Locate the cell with the specified text and output its (x, y) center coordinate. 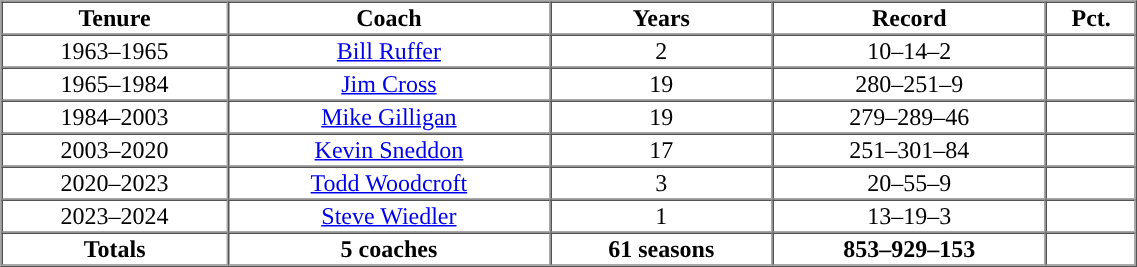
Totals (115, 248)
1984–2003 (115, 116)
Jim Cross (390, 84)
Bill Ruffer (390, 50)
1 (661, 216)
Pct. (1091, 18)
Record (909, 18)
20–55–9 (909, 182)
3 (661, 182)
251–301–84 (909, 150)
2023–2024 (115, 216)
Coach (390, 18)
Steve Wiedler (390, 216)
Years (661, 18)
1963–1965 (115, 50)
2020–2023 (115, 182)
13–19–3 (909, 216)
5 coaches (390, 248)
17 (661, 150)
10–14–2 (909, 50)
280–251–9 (909, 84)
853–929–153 (909, 248)
Mike Gilligan (390, 116)
61 seasons (661, 248)
Todd Woodcroft (390, 182)
279–289–46 (909, 116)
2 (661, 50)
2003–2020 (115, 150)
Tenure (115, 18)
1965–1984 (115, 84)
Kevin Sneddon (390, 150)
